Detect which cell encompasses the target text, then output its [x, y] center coordinate. 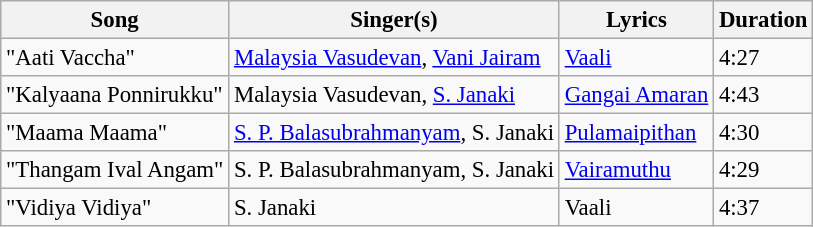
"Thangam Ival Angam" [115, 170]
4:29 [764, 170]
4:37 [764, 208]
"Kalyaana Ponnirukku" [115, 95]
Singer(s) [394, 20]
4:27 [764, 58]
Malaysia Vasudevan, S. Janaki [394, 95]
Pulamaipithan [636, 133]
"Maama Maama" [115, 133]
"Vidiya Vidiya" [115, 208]
Song [115, 20]
Duration [764, 20]
Gangai Amaran [636, 95]
"Aati Vaccha" [115, 58]
Vairamuthu [636, 170]
S. Janaki [394, 208]
4:43 [764, 95]
4:30 [764, 133]
Malaysia Vasudevan, Vani Jairam [394, 58]
Lyrics [636, 20]
